Determine the [X, Y] coordinate at the center of the cell enclosing the given text.  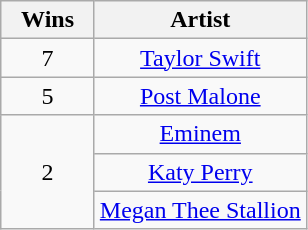
Artist [200, 20]
5 [48, 96]
Megan Thee Stallion [200, 210]
Eminem [200, 134]
7 [48, 58]
Post Malone [200, 96]
Wins [48, 20]
Katy Perry [200, 172]
Taylor Swift [200, 58]
2 [48, 172]
